Return [x, y] of the center of cell containing provided text 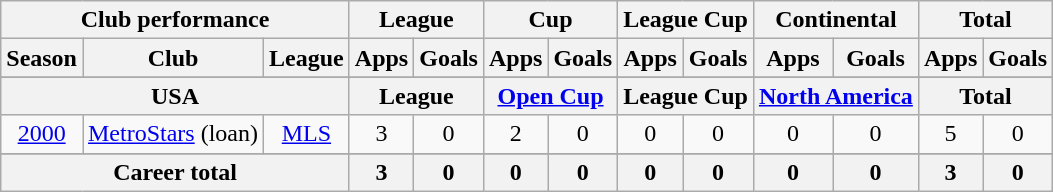
MLS [307, 134]
Club [172, 58]
USA [176, 96]
Season [42, 58]
Cup [550, 20]
Continental [836, 20]
Open Cup [550, 96]
Club performance [176, 20]
2000 [42, 134]
Career total [176, 172]
2 [515, 134]
MetroStars (loan) [172, 134]
North America [836, 96]
5 [950, 134]
